Identify which cell holds the provided text, then report its [X, Y] central coordinate. 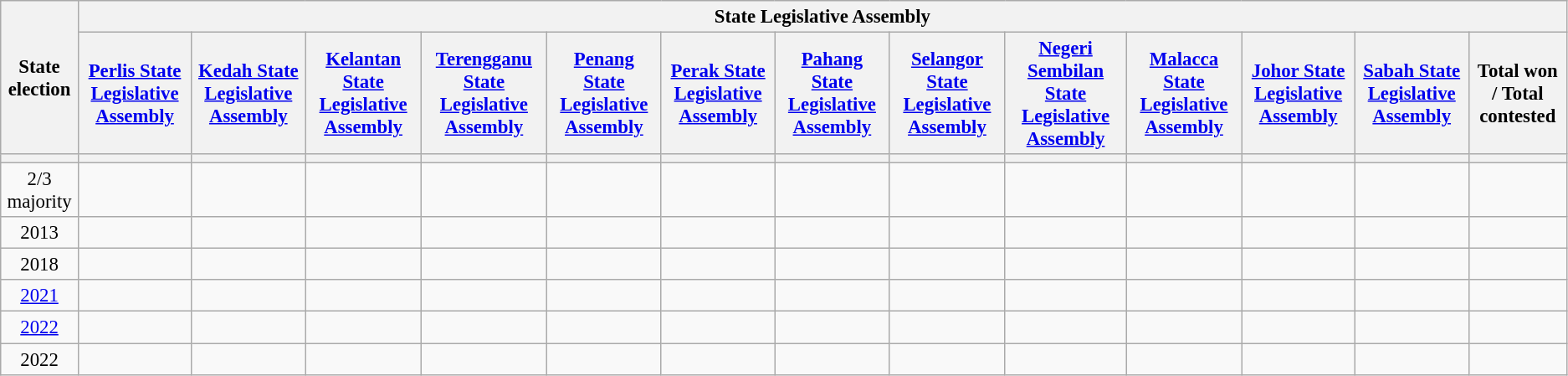
State election [40, 77]
Malacca State Legislative Assembly [1184, 94]
2021 [40, 296]
Perlis State Legislative Assembly [134, 94]
Selangor State Legislative Assembly [947, 94]
Total won / Total contested [1518, 94]
2/3 majority [40, 191]
Penang State Legislative Assembly [604, 94]
2018 [40, 265]
Perak State Legislative Assembly [718, 94]
State Legislative Assembly [822, 17]
Terengganu State Legislative Assembly [484, 94]
Kedah State Legislative Assembly [249, 94]
Johor State Legislative Assembly [1299, 94]
2013 [40, 233]
Pahang State Legislative Assembly [832, 94]
Negeri Sembilan State Legislative Assembly [1066, 94]
Kelantan State Legislative Assembly [363, 94]
Sabah State Legislative Assembly [1412, 94]
